Find where the given text appears and provide that cell's center as [x, y] coordinate. 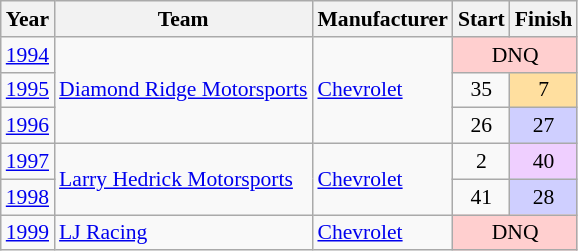
27 [544, 126]
1996 [28, 126]
Year [28, 19]
35 [482, 90]
1997 [28, 162]
Start [482, 19]
2 [482, 162]
Manufacturer [382, 19]
1994 [28, 55]
26 [482, 126]
41 [482, 197]
Team [183, 19]
Larry Hedrick Motorsports [183, 180]
40 [544, 162]
Finish [544, 19]
1995 [28, 90]
28 [544, 197]
7 [544, 90]
1999 [28, 233]
Diamond Ridge Motorsports [183, 90]
1998 [28, 197]
LJ Racing [183, 233]
